Scan for the cell matching the given text and deliver its [x, y] coordinate at center. 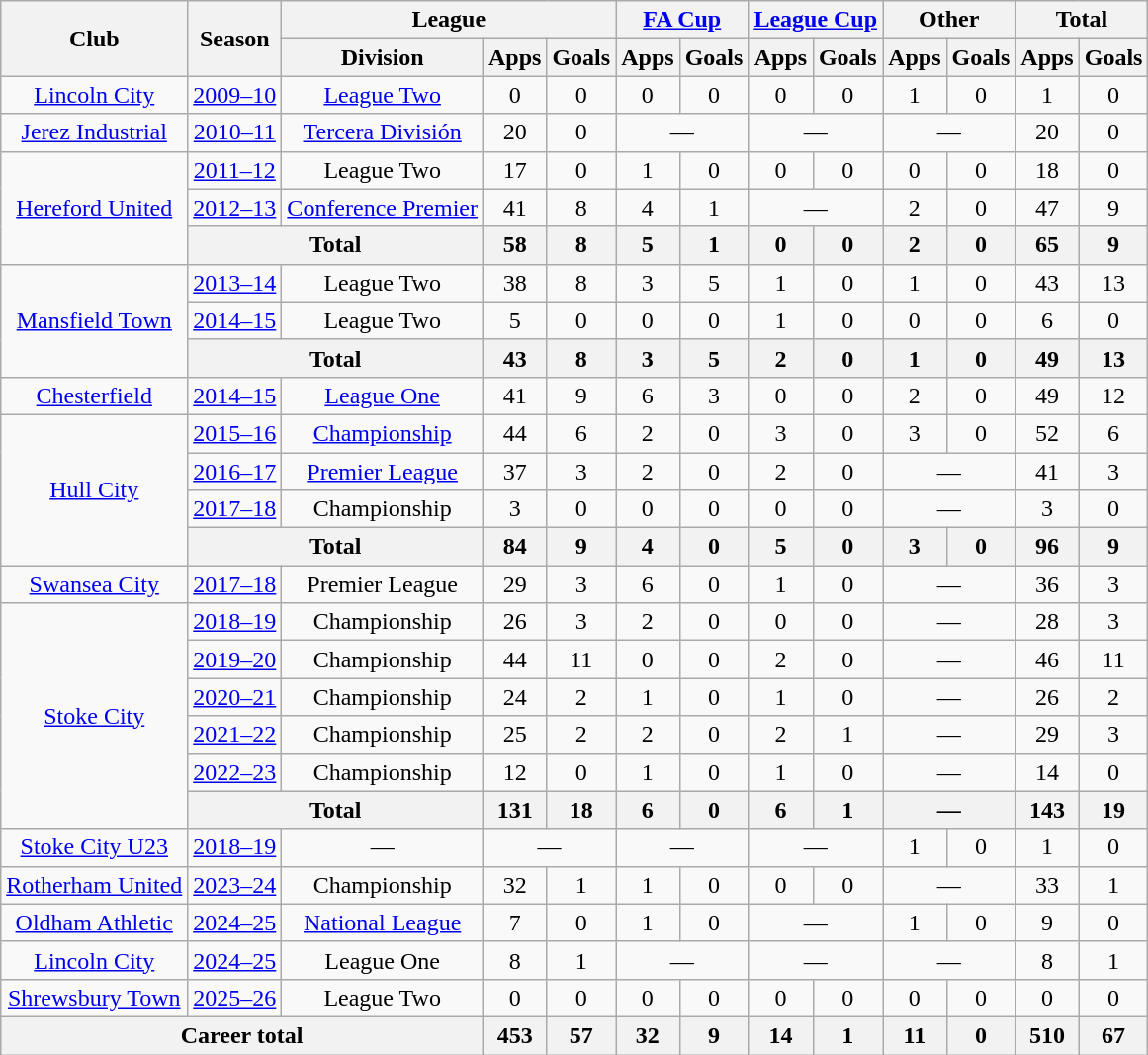
Rotherham United [95, 885]
Other [949, 20]
2021–22 [235, 735]
33 [1047, 885]
47 [1047, 208]
2025–26 [235, 998]
7 [514, 923]
Swansea City [95, 584]
Shrewsbury Town [95, 998]
League Cup [816, 20]
58 [514, 245]
Hereford United [95, 208]
2020–21 [235, 697]
2015–16 [235, 433]
Club [95, 39]
2009–10 [235, 95]
FA Cup [682, 20]
Tercera División [383, 132]
25 [514, 735]
67 [1113, 1035]
38 [514, 283]
Hull City [95, 489]
Jerez Industrial [95, 132]
28 [1047, 622]
46 [1047, 659]
Stoke City U23 [95, 847]
National League [383, 923]
Stoke City [95, 716]
2010–11 [235, 132]
2016–17 [235, 472]
37 [514, 472]
Career total [242, 1035]
36 [1047, 584]
2013–14 [235, 283]
Conference Premier [383, 208]
Mansfield Town [95, 320]
Season [235, 39]
143 [1047, 810]
2023–24 [235, 885]
96 [1047, 547]
Division [383, 57]
2019–20 [235, 659]
Oldham Athletic [95, 923]
League [449, 20]
2011–12 [235, 170]
52 [1047, 433]
57 [581, 1035]
453 [514, 1035]
84 [514, 547]
17 [514, 170]
2012–13 [235, 208]
510 [1047, 1035]
24 [514, 697]
131 [514, 810]
19 [1113, 810]
65 [1047, 245]
Chesterfield [95, 396]
2022–23 [235, 772]
